Extract the (x, y) coordinate from the center of the cell holding the provided text.  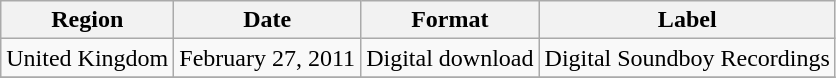
Date (268, 20)
February 27, 2011 (268, 58)
Digital download (450, 58)
Format (450, 20)
Label (687, 20)
Region (88, 20)
Digital Soundboy Recordings (687, 58)
United Kingdom (88, 58)
